Locate the cell with the specified text and output its (X, Y) center coordinate. 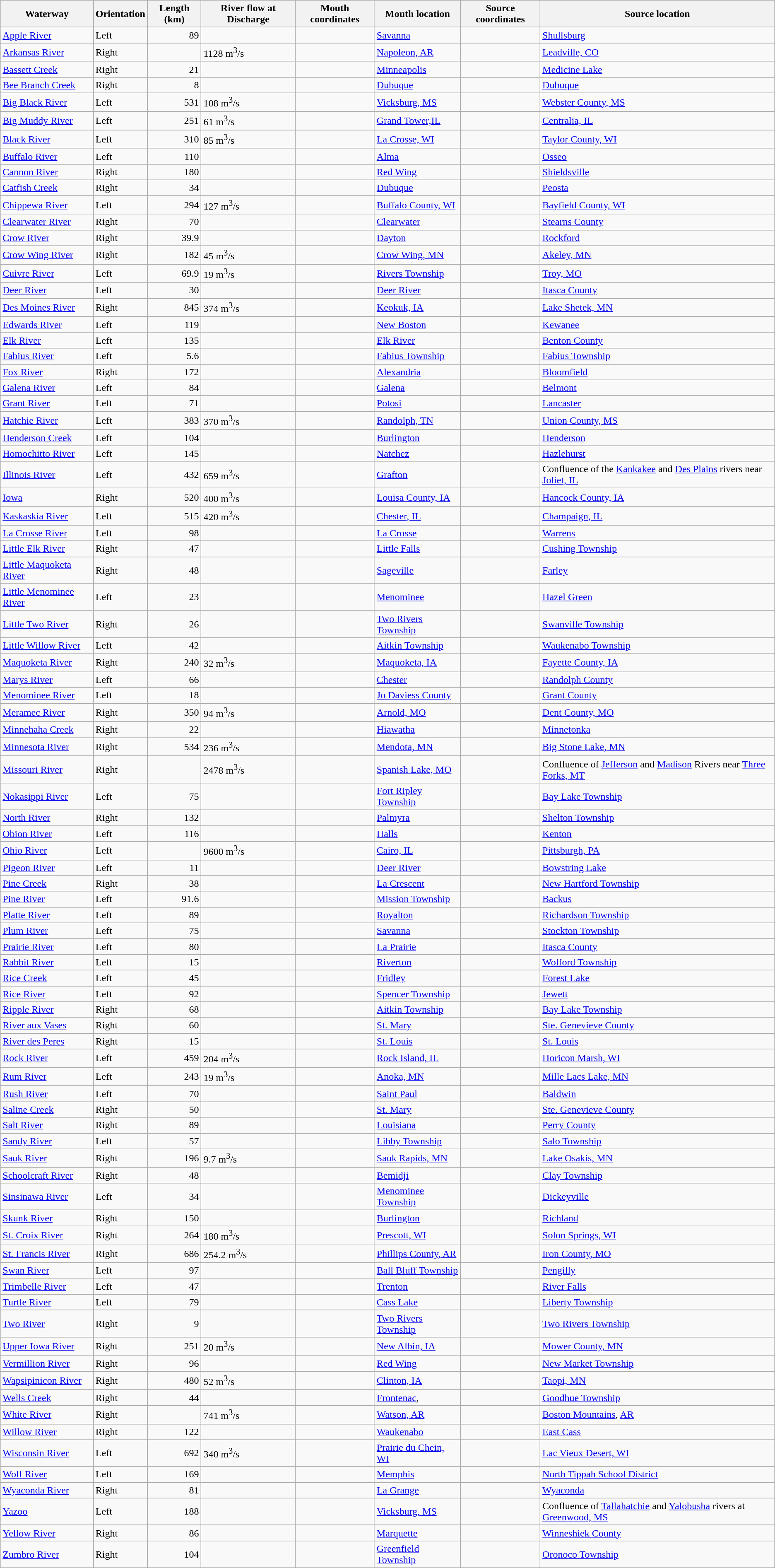
182 (174, 255)
New Albin, IA (417, 1346)
Schoolcraft River (47, 1175)
180 (174, 172)
127 m3/s (248, 205)
Louisa County, IA (417, 498)
Lake Osakis, MN (657, 1158)
Troy, MO (657, 273)
Wisconsin River (47, 1453)
Belmont (657, 388)
Peosta (657, 188)
Oronoco Township (657, 1554)
39.9 (174, 238)
Riverton (417, 962)
60 (174, 1025)
Waterway (47, 14)
Grafton (417, 475)
Royalton (417, 915)
Salo Township (657, 1141)
2478 m3/s (248, 770)
Mower County, MN (657, 1346)
Osseo (657, 156)
Skunk River (47, 1218)
Prescott, WI (417, 1235)
Forest Lake (657, 978)
18 (174, 695)
180 m3/s (248, 1235)
Perry County (657, 1125)
Hazel Green (657, 597)
Orientation (120, 14)
Alma (417, 156)
Rice Creek (47, 978)
52 m3/s (248, 1381)
Bassett Creek (47, 69)
La Prairie (417, 946)
Pine River (47, 899)
Little Maquoketa River (47, 570)
Napoleon, AR (417, 52)
White River (47, 1415)
Confluence of Jefferson and Madison Rivers near Three Forks, MT (657, 770)
Bayfield County, WI (657, 205)
Ohio River (47, 851)
Iowa (47, 498)
9.7 m3/s (248, 1158)
50 (174, 1110)
Edwards River (47, 325)
Missouri River (47, 770)
Mouth coordinates (335, 14)
Goodhue Township (657, 1397)
350 (174, 712)
Bloomfield (657, 372)
Big Muddy River (47, 121)
Big Black River (47, 103)
91.6 (174, 899)
8 (174, 85)
310 (174, 139)
Iron County, MO (657, 1253)
Rivers Township (417, 273)
686 (174, 1253)
Rockford (657, 238)
Shelton Township (657, 818)
Two River (47, 1324)
374 m3/s (248, 307)
Louisiana (417, 1125)
Medicine Lake (657, 69)
Pigeon River (47, 868)
21 (174, 69)
68 (174, 1010)
Sauk River (47, 1158)
Prairie du Chein, WI (417, 1453)
23 (174, 597)
River des Peres (47, 1041)
Keokuk, IA (417, 307)
86 (174, 1533)
Little Elk River (47, 549)
150 (174, 1218)
38 (174, 883)
Length (km) (174, 14)
11 (174, 868)
Cushing Township (657, 549)
Winneshiek County (657, 1533)
Watson, AR (417, 1415)
122 (174, 1432)
Confluence of the Kankakee and Des Plains rivers near Joliet, IL (657, 475)
Catfish Creek (47, 188)
Menominee River (47, 695)
Lake Shetek, MN (657, 307)
Trimbelle River (47, 1286)
Lac Vieux Desert, WI (657, 1453)
Willow River (47, 1432)
30 (174, 290)
Turtle River (47, 1302)
515 (174, 516)
94 m3/s (248, 712)
81 (174, 1490)
659 m3/s (248, 475)
Hancock County, IA (657, 498)
Dayton (417, 238)
Dent County, MO (657, 712)
96 (174, 1363)
Cass Lake (417, 1302)
Henderson Creek (47, 438)
East Cass (657, 1432)
Meramec River (47, 712)
Source coordinates (501, 14)
Buffalo River (47, 156)
1128 m3/s (248, 52)
71 (174, 403)
Plum River (47, 931)
22 (174, 730)
Buffalo County, WI (417, 205)
Rush River (47, 1094)
Mille Lacs Lake, MN (657, 1077)
Chippewa River (47, 205)
741 m3/s (248, 1415)
La Crosse, WI (417, 139)
Bowstring Lake (657, 868)
Little Menominee River (47, 597)
383 (174, 421)
Menominee Township (417, 1197)
Little Willow River (47, 645)
Memphis (417, 1474)
420 m3/s (248, 516)
236 m3/s (248, 747)
Shullsburg (657, 35)
Clay Township (657, 1175)
Vermillion River (47, 1363)
Baldwin (657, 1094)
Upper Iowa River (47, 1346)
Anoka, MN (417, 1077)
Obion River (47, 833)
North Tippah School District (657, 1474)
Jo Daviess County (417, 695)
132 (174, 818)
Sinsinawa River (47, 1197)
Galena (417, 388)
Clearwater (417, 222)
Stockton Township (657, 931)
Maquoketa River (47, 663)
River aux Vases (47, 1025)
172 (174, 372)
Shieldsville (657, 172)
80 (174, 946)
La Crescent (417, 883)
5.6 (174, 356)
400 m3/s (248, 498)
Maquoketa, IA (417, 663)
Platte River (47, 915)
98 (174, 533)
69.9 (174, 273)
Little Two River (47, 624)
Arnold, MO (417, 712)
Marquette (417, 1533)
Little Falls (417, 549)
Fort Ripley Township (417, 796)
370 m3/s (248, 421)
196 (174, 1158)
Halls (417, 833)
169 (174, 1474)
Rum River (47, 1077)
Homochitto River (47, 454)
River flow at Discharge (248, 14)
Zumbro River (47, 1554)
La Crosse River (47, 533)
Palmyra (417, 818)
Wapsipinicon River (47, 1381)
Fabius River (47, 356)
Arkansas River (47, 52)
Crow Wing, MN (417, 255)
480 (174, 1381)
Natchez (417, 454)
Richardson Township (657, 915)
Cannon River (47, 172)
Wells Creek (47, 1397)
85 m3/s (248, 139)
Akeley, MN (657, 255)
Black River (47, 139)
Kaskaskia River (47, 516)
Ripple River (47, 1010)
Yazoo (47, 1512)
294 (174, 205)
New Market Township (657, 1363)
Yellow River (47, 1533)
Grant County (657, 695)
Backus (657, 899)
Confluence of Tallahatchie and Yalobusha rivers at Greenwood, MS (657, 1512)
Waukenabo Township (657, 645)
Taopi, MN (657, 1381)
Warrens (657, 533)
Grand Tower,IL (417, 121)
Greenfield Township (417, 1554)
Salt River (47, 1125)
57 (174, 1141)
Illinois River (47, 475)
La Crosse (417, 533)
Potosi (417, 403)
Minneapolis (417, 69)
Spencer Township (417, 994)
Libby Township (417, 1141)
44 (174, 1397)
Sandy River (47, 1141)
459 (174, 1059)
St. Croix River (47, 1235)
Clinton, IA (417, 1381)
Bemidji (417, 1175)
Richland (657, 1218)
Hatchie River (47, 421)
Pengilly (657, 1271)
84 (174, 388)
42 (174, 645)
Stearns County (657, 222)
Galena River (47, 388)
Sauk Rapids, MN (417, 1158)
Minnesota River (47, 747)
Webster County, MS (657, 103)
Minnetonka (657, 730)
Dickeyville (657, 1197)
Alexandria (417, 372)
534 (174, 747)
Solon Springs, WI (657, 1235)
79 (174, 1302)
Minnehaha Creek (47, 730)
Fox River (47, 372)
26 (174, 624)
Jewett (657, 994)
692 (174, 1453)
531 (174, 103)
110 (174, 156)
145 (174, 454)
Crow River (47, 238)
45 m3/s (248, 255)
Cairo, IL (417, 851)
97 (174, 1271)
Prairie River (47, 946)
Mouth location (417, 14)
Pine Creek (47, 883)
20 m3/s (248, 1346)
Leadville, CO (657, 52)
Lancaster (657, 403)
Liberty Township (657, 1302)
Apple River (47, 35)
Menominee (417, 597)
Champaign, IL (657, 516)
340 m3/s (248, 1453)
Rock River (47, 1059)
Swanville Township (657, 624)
66 (174, 680)
Pittsburgh, PA (657, 851)
Clearwater River (47, 222)
River Falls (657, 1286)
9 (174, 1324)
264 (174, 1235)
Centralia, IL (657, 121)
Crow Wing River (47, 255)
Source location (657, 14)
Kenton (657, 833)
Union County, MS (657, 421)
Mission Township (417, 899)
240 (174, 663)
Saint Paul (417, 1094)
New Hartford Township (657, 883)
Hazlehurst (657, 454)
Farley (657, 570)
Grant River (47, 403)
Kewanee (657, 325)
Spanish Lake, MO (417, 770)
Wolford Township (657, 962)
Nokasippi River (47, 796)
Ball Bluff Township (417, 1271)
Trenton (417, 1286)
116 (174, 833)
Chester (417, 680)
Waukenabo (417, 1432)
Boston Mountains, AR (657, 1415)
188 (174, 1512)
New Boston (417, 325)
119 (174, 325)
Taylor County, WI (657, 139)
Hiawatha (417, 730)
Mendota, MN (417, 747)
Fridley (417, 978)
Fayette County, IA (657, 663)
Rabbit River (47, 962)
Benton County (657, 340)
Randolph County (657, 680)
Henderson (657, 438)
Swan River (47, 1271)
Randolph, TN (417, 421)
61 m3/s (248, 121)
32 m3/s (248, 663)
North River (47, 818)
845 (174, 307)
520 (174, 498)
St. Francis River (47, 1253)
La Grange (417, 1490)
Rock Island, IL (417, 1059)
108 m3/s (248, 103)
Saline Creek (47, 1110)
Marys River (47, 680)
45 (174, 978)
Wolf River (47, 1474)
92 (174, 994)
Des Moines River (47, 307)
432 (174, 475)
Chester, IL (417, 516)
Wyaconda (657, 1490)
Horicon Marsh, WI (657, 1059)
9600 m3/s (248, 851)
Frontenac, (417, 1397)
Bee Branch Creek (47, 85)
Rice River (47, 994)
254.2 m3/s (248, 1253)
Sageville (417, 570)
243 (174, 1077)
Phillips County, AR (417, 1253)
Big Stone Lake, MN (657, 747)
Wyaconda River (47, 1490)
204 m3/s (248, 1059)
135 (174, 340)
Cuivre River (47, 273)
